Locate the cell with the specified text and output its (X, Y) center coordinate. 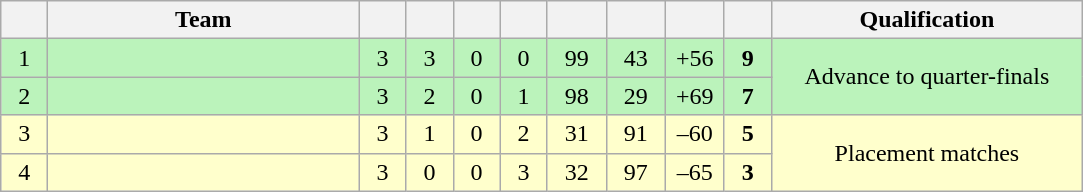
29 (636, 96)
9 (748, 58)
+69 (694, 96)
4 (24, 172)
Team (204, 20)
Advance to quarter-finals (926, 77)
–65 (694, 172)
Qualification (926, 20)
43 (636, 58)
Placement matches (926, 153)
7 (748, 96)
97 (636, 172)
31 (576, 134)
98 (576, 96)
99 (576, 58)
–60 (694, 134)
91 (636, 134)
+56 (694, 58)
5 (748, 134)
32 (576, 172)
